Determine the (x, y) coordinate at the center of the cell enclosing the given text.  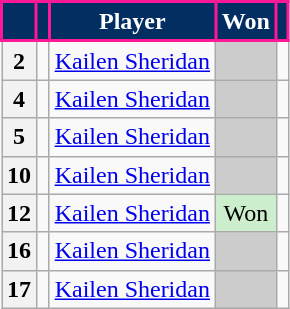
12 (20, 213)
2 (20, 60)
4 (20, 99)
5 (20, 137)
16 (20, 251)
10 (20, 175)
Player (132, 22)
17 (20, 289)
